Detect which cell encompasses the target text, then output its (x, y) center coordinate. 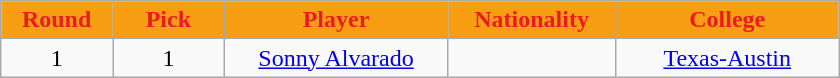
Round (57, 20)
Nationality (532, 20)
Player (336, 20)
Texas-Austin (727, 58)
College (727, 20)
Sonny Alvarado (336, 58)
Pick (168, 20)
